Pinpoint the cell where the given text exists, returning its [x, y] midpoint coordinate. 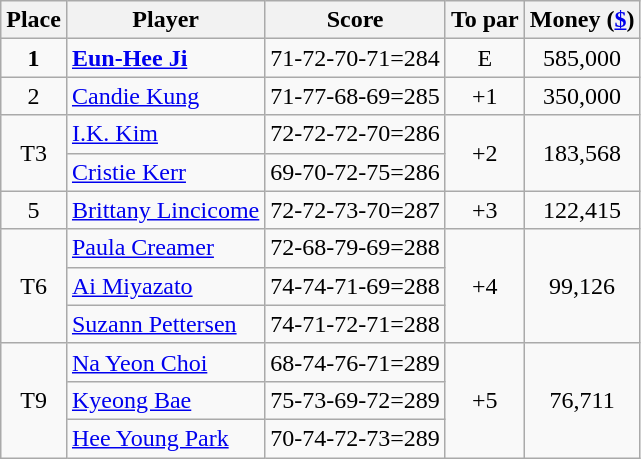
Eun-Hee Ji [165, 58]
68-74-76-71=289 [356, 362]
76,711 [582, 400]
Score [356, 20]
+1 [484, 96]
Cristie Kerr [165, 172]
72-72-72-70=286 [356, 134]
Candie Kung [165, 96]
+4 [484, 286]
T9 [34, 400]
Player [165, 20]
T3 [34, 153]
To par [484, 20]
71-72-70-71=284 [356, 58]
69-70-72-75=286 [356, 172]
Suzann Pettersen [165, 324]
183,568 [582, 153]
72-72-73-70=287 [356, 210]
99,126 [582, 286]
1 [34, 58]
75-73-69-72=289 [356, 400]
T6 [34, 286]
Ai Miyazato [165, 286]
E [484, 58]
Hee Young Park [165, 438]
74-71-72-71=288 [356, 324]
Na Yeon Choi [165, 362]
5 [34, 210]
70-74-72-73=289 [356, 438]
Paula Creamer [165, 248]
Kyeong Bae [165, 400]
71-77-68-69=285 [356, 96]
74-74-71-69=288 [356, 286]
585,000 [582, 58]
+5 [484, 400]
72-68-79-69=288 [356, 248]
+3 [484, 210]
350,000 [582, 96]
2 [34, 96]
I.K. Kim [165, 134]
Brittany Lincicome [165, 210]
Money ($) [582, 20]
Place [34, 20]
+2 [484, 153]
122,415 [582, 210]
